Search for the cell housing the specified text and yield its (X, Y) center coordinate. 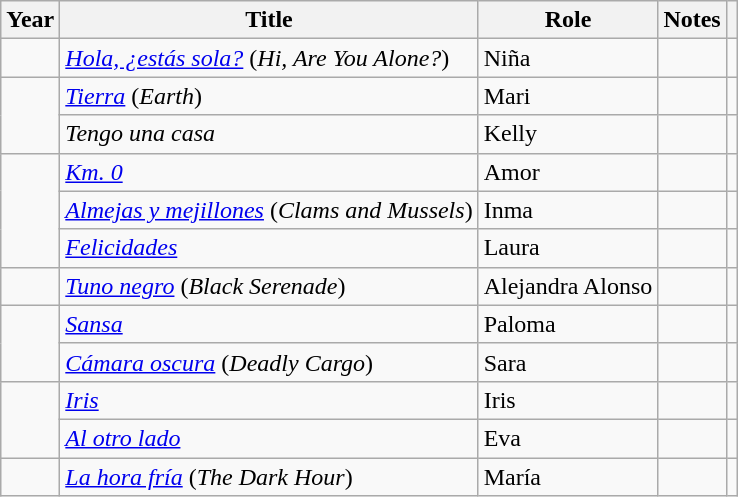
Tierra (Earth) (269, 96)
María (568, 477)
Amor (568, 172)
Niña (568, 58)
Kelly (568, 134)
Role (568, 20)
Sansa (269, 324)
Inma (568, 210)
La hora fría (The Dark Hour) (269, 477)
Notes (692, 20)
Title (269, 20)
Eva (568, 438)
Tuno negro (Black Serenade) (269, 286)
Paloma (568, 324)
Km. 0 (269, 172)
Tengo una casa (269, 134)
Almejas y mejillones (Clams and Mussels) (269, 210)
Hola, ¿estás sola? (Hi, Are You Alone?) (269, 58)
Sara (568, 362)
Alejandra Alonso (568, 286)
Mari (568, 96)
Felicidades (269, 248)
Laura (568, 248)
Year (30, 20)
Al otro lado (269, 438)
Cámara oscura (Deadly Cargo) (269, 362)
